Extract the (X, Y) coordinate from the center of the cell holding the provided text.  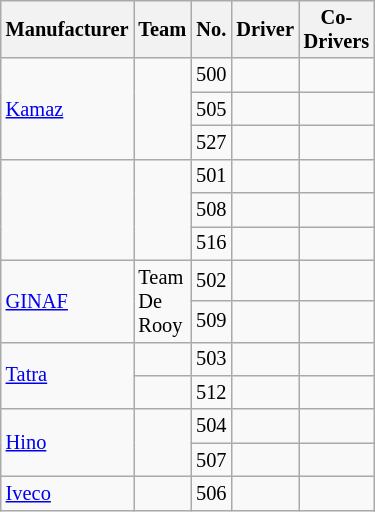
501 (211, 176)
Team (163, 29)
512 (211, 392)
503 (211, 359)
GINAF (68, 301)
509 (211, 322)
505 (211, 109)
Manufacturer (68, 29)
500 (211, 75)
527 (211, 142)
507 (211, 460)
Driver (264, 29)
Kamaz (68, 108)
502 (211, 280)
516 (211, 243)
506 (211, 493)
Hino (68, 442)
508 (211, 210)
504 (211, 426)
Tatra (68, 376)
Co-Drivers (336, 29)
Team De Rooy (163, 301)
No. (211, 29)
Iveco (68, 493)
